For the text-containing cell, return its midpoint in [X, Y] coordinate format. 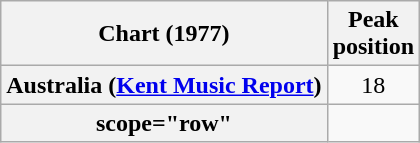
18 [373, 85]
Australia (Kent Music Report) [164, 85]
scope="row" [164, 123]
Peakposition [373, 34]
Chart (1977) [164, 34]
